Determine the [x, y] coordinate at the center of the cell enclosing the given text.  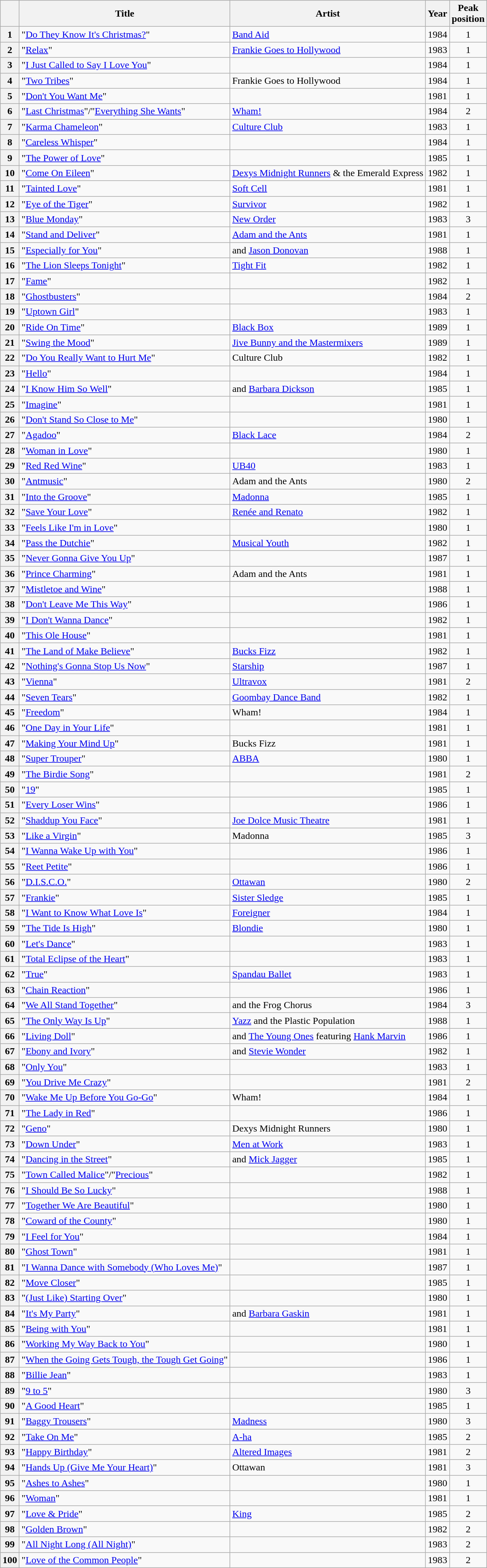
"When the Going Gets Tough, the Tough Get Going" [125, 1360]
83 [10, 1298]
"I Should Be So Lucky" [125, 1190]
Spandau Ballet [328, 974]
17 [10, 281]
72 [10, 1128]
7 [10, 127]
Sister Sledge [328, 897]
55 [10, 866]
and the Frog Chorus [328, 1005]
68 [10, 1067]
31 [10, 497]
"Pass the Dutchie" [125, 543]
51 [10, 805]
53 [10, 836]
89 [10, 1390]
Renée and Renato [328, 512]
"Chain Reaction" [125, 990]
"19" [125, 789]
27 [10, 435]
Tight Fit [328, 266]
11 [10, 188]
"Being with You" [125, 1329]
"Feels Like I'm in Love" [125, 528]
98 [10, 1529]
47 [10, 743]
23 [10, 373]
"Total Eclipse of the Heart" [125, 959]
34 [10, 543]
New Order [328, 219]
"True" [125, 974]
"All Night Long (All Night)" [125, 1545]
91 [10, 1421]
71 [10, 1113]
"A Good Heart" [125, 1406]
Blondie [328, 928]
4 [10, 81]
15 [10, 250]
"Two Tribes" [125, 81]
95 [10, 1483]
86 [10, 1344]
"Do You Really Want to Hurt Me" [125, 358]
Black Lace [328, 435]
"Take On Me" [125, 1437]
20 [10, 327]
"I Just Called to Say I Love You" [125, 65]
8 [10, 142]
96 [10, 1498]
"Especially for You" [125, 250]
"Seven Tears" [125, 697]
32 [10, 512]
70 [10, 1098]
and Barbara Dickson [328, 389]
"Relax" [125, 50]
"Ghost Town" [125, 1252]
"Don't Stand So Close to Me" [125, 419]
35 [10, 558]
and Stevie Wonder [328, 1051]
77 [10, 1206]
61 [10, 959]
"The Land of Make Believe" [125, 651]
76 [10, 1190]
19 [10, 312]
"The Lion Sleeps Tonight" [125, 266]
Joe Dolce Music Theatre [328, 820]
18 [10, 296]
26 [10, 419]
80 [10, 1252]
"Blue Monday" [125, 219]
"Super Trouper" [125, 759]
"Let's Dance" [125, 944]
46 [10, 728]
63 [10, 990]
28 [10, 451]
97 [10, 1514]
49 [10, 774]
82 [10, 1283]
Goombay Dance Band [328, 697]
"Like a Virgin" [125, 836]
"The Only Way Is Up" [125, 1021]
"Reet Petite" [125, 866]
Musical Youth [328, 543]
79 [10, 1236]
93 [10, 1452]
59 [10, 928]
"I Want to Know What Love Is" [125, 913]
36 [10, 574]
85 [10, 1329]
60 [10, 944]
UB40 [328, 466]
"Imagine" [125, 404]
13 [10, 219]
48 [10, 759]
"Woman" [125, 1498]
and The Young Ones featuring Hank Marvin [328, 1036]
"You Drive Me Crazy" [125, 1082]
5 [10, 96]
"Down Under" [125, 1144]
Dexys Midnight Runners & the Emerald Express [328, 173]
65 [10, 1021]
"Move Closer" [125, 1283]
"We All Stand Together" [125, 1005]
"Every Loser Wins" [125, 805]
Foreigner [328, 913]
64 [10, 1005]
"Coward of the County" [125, 1221]
"Living Doll" [125, 1036]
10 [10, 173]
84 [10, 1313]
"Come On Eileen" [125, 173]
"Stand and Deliver" [125, 235]
"Wake Me Up Before You Go-Go" [125, 1098]
"I Know Him So Well" [125, 389]
58 [10, 913]
"The Tide Is High" [125, 928]
"Woman in Love" [125, 451]
"Vienna" [125, 681]
67 [10, 1051]
22 [10, 358]
"Red Red Wine" [125, 466]
"Making Your Mind Up" [125, 743]
"Together We Are Beautiful" [125, 1206]
99 [10, 1545]
"The Birdie Song" [125, 774]
A-ha [328, 1437]
37 [10, 589]
"Uptown Girl" [125, 312]
"9 to 5" [125, 1390]
30 [10, 481]
"Happy Birthday" [125, 1452]
"Don't Leave Me This Way" [125, 604]
16 [10, 266]
"Save Your Love" [125, 512]
"Last Christmas"/"Everything She Wants" [125, 111]
39 [10, 620]
Jive Bunny and the Mastermixers [328, 343]
24 [10, 389]
and Barbara Gaskin [328, 1313]
"Billie Jean" [125, 1375]
"Agadoo" [125, 435]
"Fame" [125, 281]
"Swing the Mood" [125, 343]
"Shaddup You Face" [125, 820]
38 [10, 604]
"Careless Whisper" [125, 142]
"Working My Way Back to You" [125, 1344]
25 [10, 404]
94 [10, 1468]
"The Lady in Red" [125, 1113]
43 [10, 681]
Starship [328, 666]
Men at Work [328, 1144]
and Mick Jagger [328, 1159]
"Nothing's Gonna Stop Us Now" [125, 666]
12 [10, 204]
"I Wanna Wake Up with You" [125, 851]
Madness [328, 1421]
9 [10, 157]
"Mistletoe and Wine" [125, 589]
29 [10, 466]
45 [10, 713]
92 [10, 1437]
"Into the Groove" [125, 497]
100 [10, 1560]
"Tainted Love" [125, 188]
"I Wanna Dance with Somebody (Who Loves Me)" [125, 1267]
56 [10, 882]
"(Just Like) Starting Over" [125, 1298]
88 [10, 1375]
Soft Cell [328, 188]
Title [125, 14]
"This Ole House" [125, 635]
Band Aid [328, 34]
75 [10, 1174]
"Never Gonna Give You Up" [125, 558]
"Ebony and Ivory" [125, 1051]
"Do They Know It's Christmas?" [125, 34]
"Hands Up (Give Me Your Heart)" [125, 1468]
"Karma Chameleon" [125, 127]
"Freedom" [125, 713]
"Love of the Common People" [125, 1560]
"Geno" [125, 1128]
"Ghostbusters" [125, 296]
40 [10, 635]
33 [10, 528]
52 [10, 820]
"Golden Brown" [125, 1529]
"It's My Party" [125, 1313]
Yazz and the Plastic Population [328, 1021]
"I Feel for You" [125, 1236]
90 [10, 1406]
66 [10, 1036]
"Baggy Trousers" [125, 1421]
"I Don't Wanna Dance" [125, 620]
and Jason Donovan [328, 250]
"Antmusic" [125, 481]
Year [437, 14]
Artist [328, 14]
21 [10, 343]
"Eye of the Tiger" [125, 204]
44 [10, 697]
57 [10, 897]
"Frankie" [125, 897]
"The Power of Love" [125, 157]
78 [10, 1221]
ABBA [328, 759]
"Love & Pride" [125, 1514]
"Ashes to Ashes" [125, 1483]
"Hello" [125, 373]
"Town Called Malice"/"Precious" [125, 1174]
Dexys Midnight Runners [328, 1128]
14 [10, 235]
"Only You" [125, 1067]
Ultravox [328, 681]
Peakposition [468, 14]
King [328, 1514]
"Prince Charming" [125, 574]
Black Box [328, 327]
"Dancing in the Street" [125, 1159]
41 [10, 651]
87 [10, 1360]
62 [10, 974]
73 [10, 1144]
"Don't You Want Me" [125, 96]
42 [10, 666]
"One Day in Your Life" [125, 728]
74 [10, 1159]
"D.I.S.C.O." [125, 882]
6 [10, 111]
50 [10, 789]
Survivor [328, 204]
Altered Images [328, 1452]
81 [10, 1267]
69 [10, 1082]
54 [10, 851]
"Ride On Time" [125, 327]
